Locate the cell with the specified text and output its [X, Y] center coordinate. 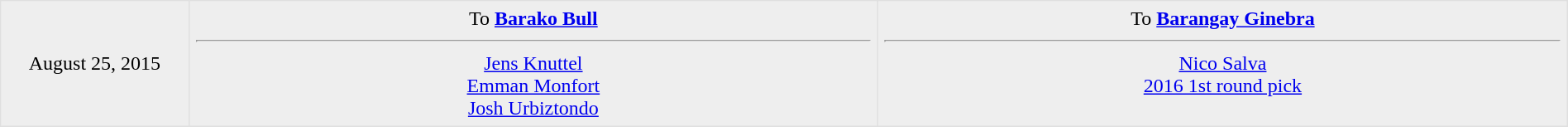
To Barangay GinebraNico Salva2016 1st round pick [1223, 64]
To Barako BullJens KnuttelEmman MonfortJosh Urbiztondo [533, 64]
August 25, 2015 [94, 64]
